From the cell containing the given text, extract its center point as [X, Y] coordinate. 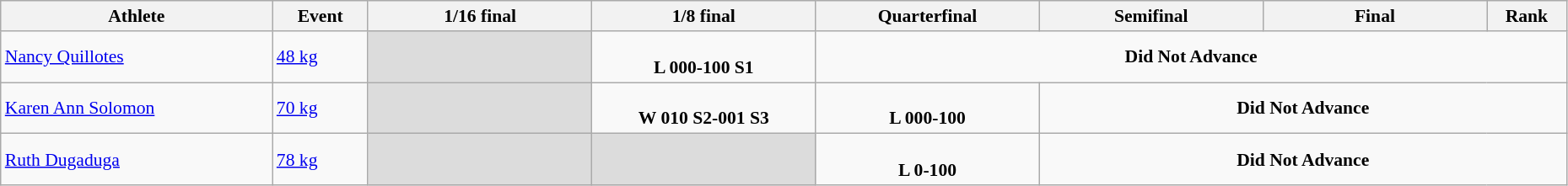
Final [1375, 16]
L 0-100 [928, 160]
78 kg [321, 160]
1/8 final [703, 16]
Quarterfinal [928, 16]
L 000-100 S1 [703, 57]
Ruth Dugaduga [137, 160]
Karen Ann Solomon [137, 108]
Semifinal [1150, 16]
L 000-100 [928, 108]
W 010 S2-001 S3 [703, 108]
Event [321, 16]
48 kg [321, 57]
Athlete [137, 16]
70 kg [321, 108]
1/16 final [479, 16]
Rank [1527, 16]
Nancy Quillotes [137, 57]
